For the text-containing cell, return its midpoint in (X, Y) coordinate format. 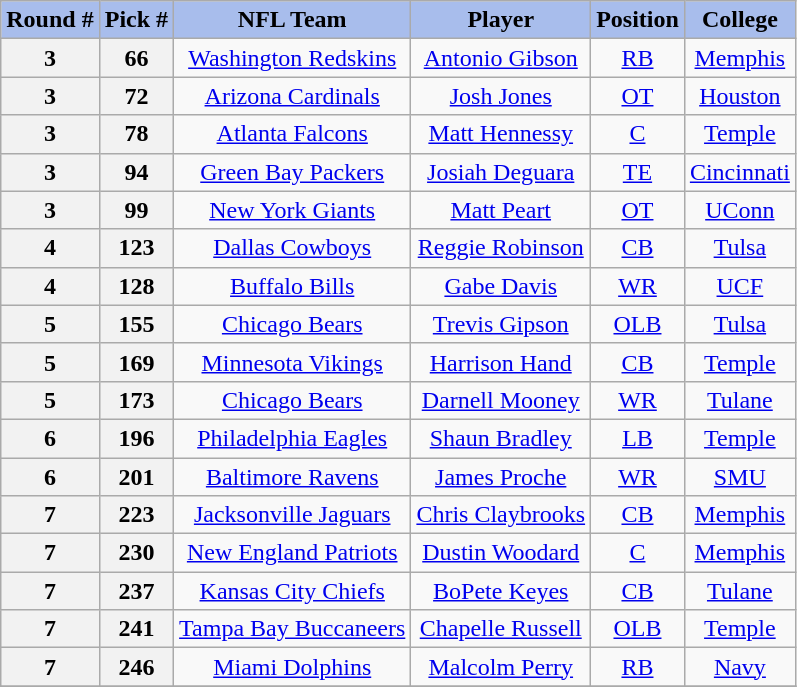
Gabe Davis (501, 286)
201 (136, 477)
128 (136, 286)
123 (136, 248)
Matt Peart (501, 210)
Houston (740, 96)
Josh Jones (501, 96)
Atlanta Falcons (292, 134)
78 (136, 134)
Harrison Hand (501, 362)
Josiah Deguara (501, 172)
Kansas City Chiefs (292, 591)
Cincinnati (740, 172)
94 (136, 172)
72 (136, 96)
Shaun Bradley (501, 438)
169 (136, 362)
Chris Claybrooks (501, 515)
241 (136, 629)
BoPete Keyes (501, 591)
Position (638, 20)
James Proche (501, 477)
Round # (50, 20)
New England Patriots (292, 553)
Dallas Cowboys (292, 248)
Matt Hennessy (501, 134)
246 (136, 667)
Philadelphia Eagles (292, 438)
Malcolm Perry (501, 667)
99 (136, 210)
173 (136, 400)
Miami Dolphins (292, 667)
155 (136, 324)
College (740, 20)
New York Giants (292, 210)
Navy (740, 667)
Trevis Gipson (501, 324)
Washington Redskins (292, 58)
Chapelle Russell (501, 629)
Tampa Bay Buccaneers (292, 629)
196 (136, 438)
LB (638, 438)
Pick # (136, 20)
230 (136, 553)
Antonio Gibson (501, 58)
Darnell Mooney (501, 400)
Minnesota Vikings (292, 362)
237 (136, 591)
UConn (740, 210)
Green Bay Packers (292, 172)
Buffalo Bills (292, 286)
SMU (740, 477)
NFL Team (292, 20)
UCF (740, 286)
66 (136, 58)
Player (501, 20)
Arizona Cardinals (292, 96)
Reggie Robinson (501, 248)
223 (136, 515)
Dustin Woodard (501, 553)
TE (638, 172)
Baltimore Ravens (292, 477)
Jacksonville Jaguars (292, 515)
